Find where the given text appears and provide that cell's center as (X, Y) coordinate. 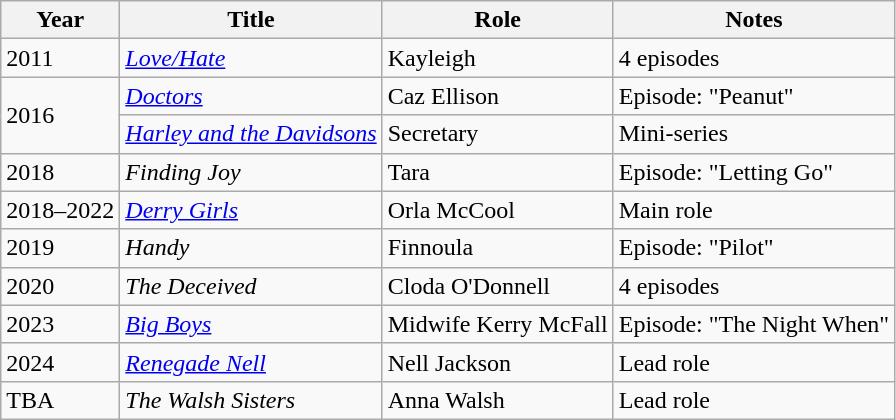
Midwife Kerry McFall (498, 324)
Kayleigh (498, 58)
Mini-series (754, 134)
Handy (251, 248)
Main role (754, 210)
2011 (60, 58)
2019 (60, 248)
The Walsh Sisters (251, 400)
Year (60, 20)
Finding Joy (251, 172)
2018 (60, 172)
Finnoula (498, 248)
2016 (60, 115)
Harley and the Davidsons (251, 134)
TBA (60, 400)
The Deceived (251, 286)
Renegade Nell (251, 362)
Notes (754, 20)
Caz Ellison (498, 96)
Episode: "Pilot" (754, 248)
Episode: "Peanut" (754, 96)
Episode: "The Night When" (754, 324)
Tara (498, 172)
Secretary (498, 134)
Episode: "Letting Go" (754, 172)
Title (251, 20)
2023 (60, 324)
Nell Jackson (498, 362)
Love/Hate (251, 58)
Orla McCool (498, 210)
2018–2022 (60, 210)
2024 (60, 362)
Big Boys (251, 324)
Doctors (251, 96)
Anna Walsh (498, 400)
Cloda O'Donnell (498, 286)
2020 (60, 286)
Derry Girls (251, 210)
Role (498, 20)
